Search for the cell housing the specified text and yield its [x, y] center coordinate. 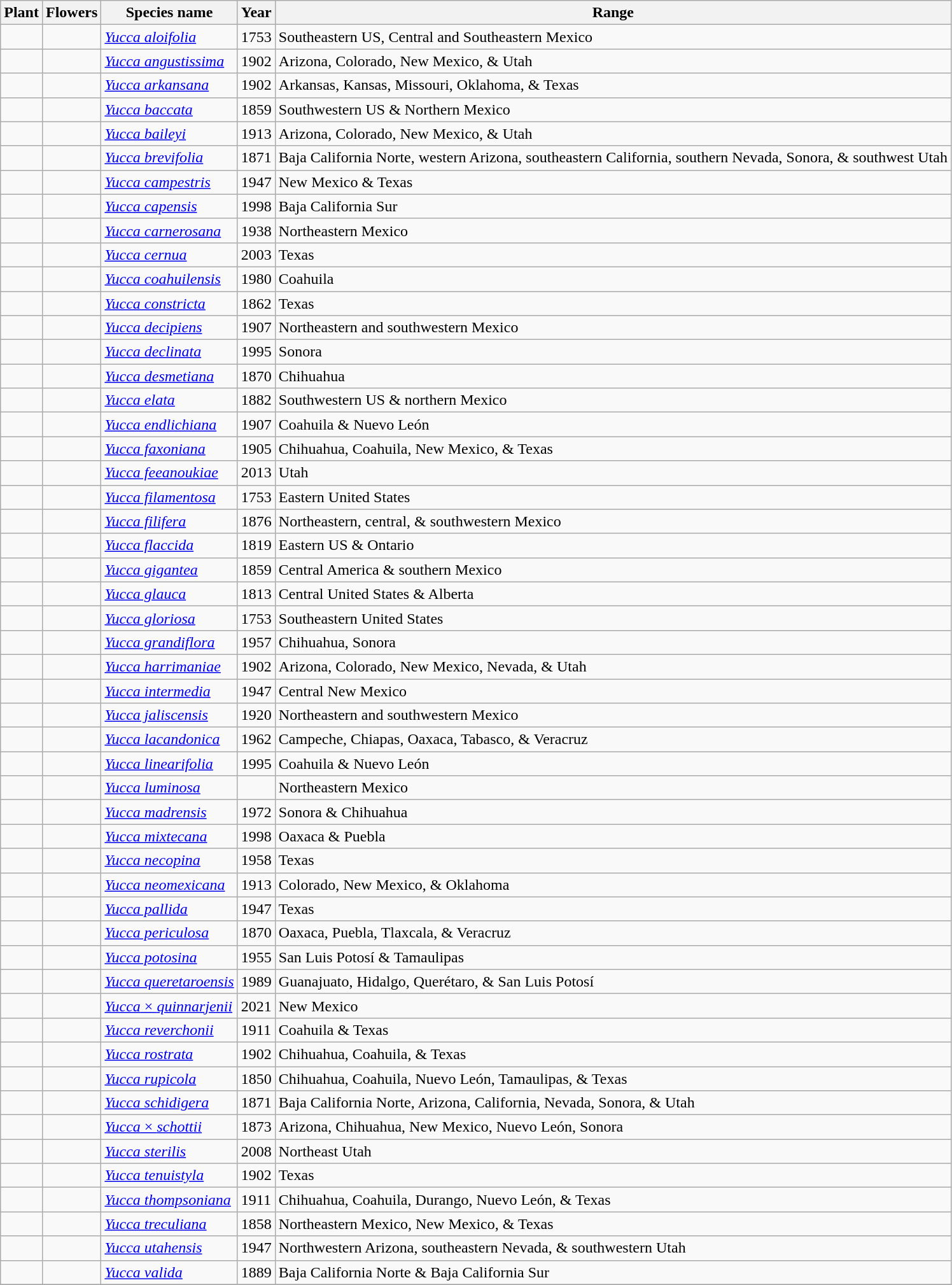
Yucca carnerosana [169, 230]
Southeastern US, Central and Southeastern Mexico [613, 37]
Colorado, New Mexico, & Oklahoma [613, 885]
Oaxaca, Puebla, Tlaxcala, & Veracruz [613, 933]
1889 [256, 1272]
Eastern US & Ontario [613, 545]
Baja California Norte, western Arizona, southeastern California, southern Nevada, Sonora, & southwest Utah [613, 158]
1850 [256, 1079]
2008 [256, 1151]
Year [256, 13]
Eastern United States [613, 497]
1958 [256, 860]
Yucca luminosa [169, 788]
Baja California Norte, Arizona, California, Nevada, Sonora, & Utah [613, 1103]
Yucca × schottii [169, 1127]
Chihuahua, Sonora [613, 642]
Yucca gigantea [169, 570]
2003 [256, 255]
Yucca filamentosa [169, 497]
2013 [256, 473]
1962 [256, 740]
Yucca declinata [169, 352]
Yucca neomexicana [169, 885]
Yucca rostrata [169, 1054]
1873 [256, 1127]
Yucca cernua [169, 255]
Baja California Norte & Baja California Sur [613, 1272]
Yucca tenuistyla [169, 1176]
2021 [256, 1006]
Species name [169, 13]
Chihuahua, Coahuila, Durango, Nuevo León, & Texas [613, 1200]
Arizona, Colorado, New Mexico, Nevada, & Utah [613, 666]
Yucca sterilis [169, 1151]
1980 [256, 279]
Chihuahua, Coahuila, & Texas [613, 1054]
Yucca jaliscensis [169, 715]
Yucca mixtecana [169, 836]
1858 [256, 1224]
Yucca necopina [169, 860]
Utah [613, 473]
Yucca potosina [169, 957]
Yucca decipiens [169, 328]
Yucca gloriosa [169, 618]
Yucca grandiflora [169, 642]
1819 [256, 545]
Yucca glauca [169, 594]
Yucca feeanoukiae [169, 473]
Yucca elata [169, 400]
Campeche, Chiapas, Oaxaca, Tabasco, & Veracruz [613, 740]
Yucca flaccida [169, 545]
Yucca madrensis [169, 812]
Yucca constricta [169, 304]
Arizona, Chihuahua, New Mexico, Nuevo León, Sonora [613, 1127]
Oaxaca & Puebla [613, 836]
1813 [256, 594]
Yucca thompsoniana [169, 1200]
Yucca brevifolia [169, 158]
Yucca queretaroensis [169, 981]
Yucca schidigera [169, 1103]
Central America & southern Mexico [613, 570]
Chihuahua [613, 376]
Arkansas, Kansas, Missouri, Oklahoma, & Texas [613, 85]
Yucca pallida [169, 909]
Northeast Utah [613, 1151]
Range [613, 13]
Yucca treculiana [169, 1224]
Yucca capensis [169, 206]
1938 [256, 230]
1955 [256, 957]
Yucca reverchonii [169, 1030]
Plant [22, 13]
Yucca desmetiana [169, 376]
Yucca utahensis [169, 1248]
Yucca baccata [169, 109]
Yucca baileyi [169, 134]
Yucca valida [169, 1272]
Southwestern US & Northern Mexico [613, 109]
Sonora & Chihuahua [613, 812]
Yucca faxoniana [169, 449]
Yucca angustissima [169, 61]
New Mexico & Texas [613, 182]
Yucca intermedia [169, 691]
Yucca linearifolia [169, 764]
Coahuila & Texas [613, 1030]
Northeastern, central, & southwestern Mexico [613, 521]
Sonora [613, 352]
Yucca rupicola [169, 1079]
Yucca filifera [169, 521]
Yucca harrimaniae [169, 666]
Yucca lacandonica [169, 740]
Yucca aloifolia [169, 37]
Northwestern Arizona, southeastern Nevada, & southwestern Utah [613, 1248]
Northeastern Mexico, New Mexico, & Texas [613, 1224]
1876 [256, 521]
1862 [256, 304]
1989 [256, 981]
Southwestern US & northern Mexico [613, 400]
San Luis Potosí & Tamaulipas [613, 957]
Baja California Sur [613, 206]
Guanajuato, Hidalgo, Querétaro, & San Luis Potosí [613, 981]
1972 [256, 812]
Flowers [71, 13]
Yucca endlichiana [169, 425]
1882 [256, 400]
Southeastern United States [613, 618]
Yucca arkansana [169, 85]
1905 [256, 449]
Chihuahua, Coahuila, Nuevo León, Tamaulipas, & Texas [613, 1079]
New Mexico [613, 1006]
Central New Mexico [613, 691]
1920 [256, 715]
Yucca campestris [169, 182]
Coahuila [613, 279]
Central United States & Alberta [613, 594]
Yucca periculosa [169, 933]
Yucca coahuilensis [169, 279]
1957 [256, 642]
Yucca × quinnarjenii [169, 1006]
Chihuahua, Coahuila, New Mexico, & Texas [613, 449]
